Detect which cell encompasses the target text, then output its (X, Y) center coordinate. 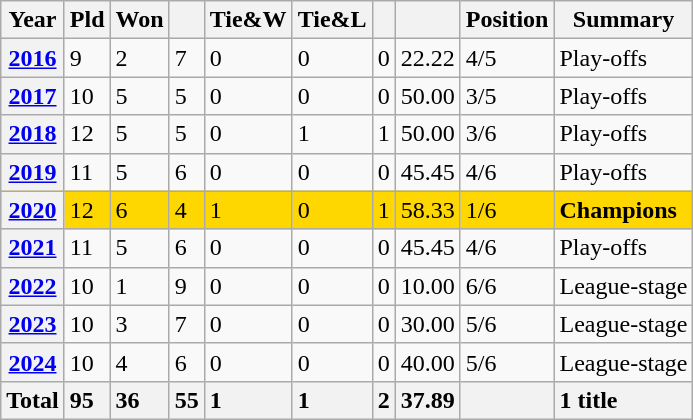
2021 (33, 248)
Tie&W (248, 20)
2019 (33, 172)
1 title (624, 400)
Total (33, 400)
3/5 (507, 96)
3/6 (507, 134)
2024 (33, 362)
37.89 (428, 400)
Year (33, 20)
Position (507, 20)
55 (186, 400)
2016 (33, 58)
1/6 (507, 210)
2023 (33, 324)
Champions (624, 210)
2022 (33, 286)
36 (140, 400)
22.22 (428, 58)
95 (87, 400)
2017 (33, 96)
4/5 (507, 58)
3 (140, 324)
10.00 (428, 286)
Summary (624, 20)
Won (140, 20)
2018 (33, 134)
30.00 (428, 324)
40.00 (428, 362)
Pld (87, 20)
58.33 (428, 210)
2020 (33, 210)
Tie&L (332, 20)
6/6 (507, 286)
